Identify which cell holds the provided text, then report its (X, Y) central coordinate. 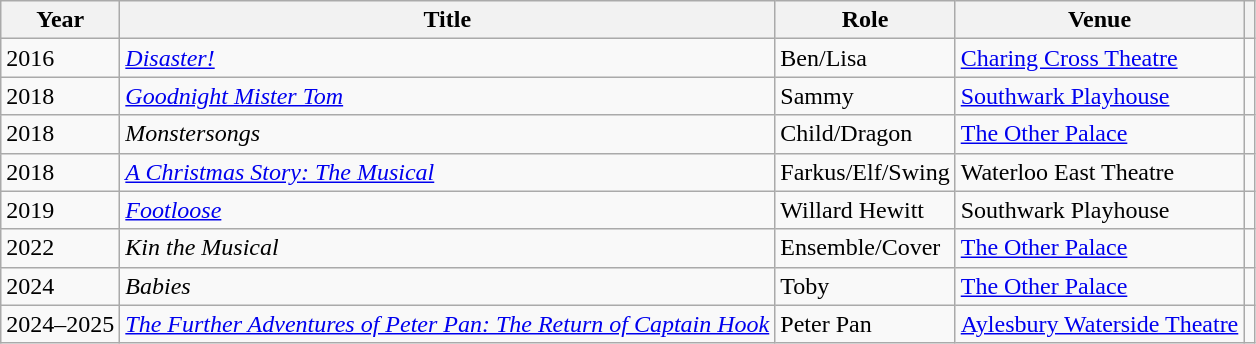
The Further Adventures of Peter Pan: The Return of Captain Hook (448, 324)
Goodnight Mister Tom (448, 96)
2016 (60, 58)
Willard Hewitt (865, 210)
Title (448, 20)
Venue (1100, 20)
A Christmas Story: The Musical (448, 172)
Kin the Musical (448, 248)
Babies (448, 286)
Peter Pan (865, 324)
Footloose (448, 210)
2024 (60, 286)
Ben/Lisa (865, 58)
2022 (60, 248)
Waterloo East Theatre (1100, 172)
Year (60, 20)
Child/Dragon (865, 134)
Role (865, 20)
Aylesbury Waterside Theatre (1100, 324)
2019 (60, 210)
Charing Cross Theatre (1100, 58)
Disaster! (448, 58)
Farkus/Elf/Swing (865, 172)
Monstersongs (448, 134)
2024–2025 (60, 324)
Sammy (865, 96)
Toby (865, 286)
Ensemble/Cover (865, 248)
